Capture the cell that displays the provided text and extract its (X, Y) central coordinate. 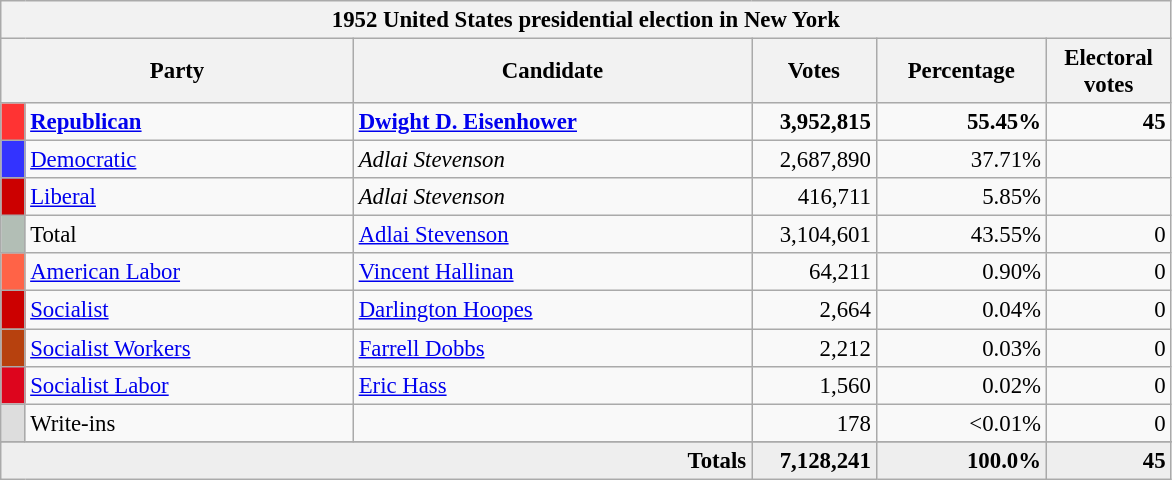
416,711 (814, 197)
3,952,815 (814, 122)
Percentage (961, 72)
Eric Hass (552, 385)
Socialist Workers (189, 348)
Darlington Hoopes (552, 310)
Electoral votes (1108, 72)
Votes (814, 72)
<0.01% (961, 423)
Republican (189, 122)
Party (178, 72)
5.85% (961, 197)
0.04% (961, 310)
55.45% (961, 122)
Totals (376, 460)
2,687,890 (814, 160)
Farrell Dobbs (552, 348)
1,560 (814, 385)
Liberal (189, 197)
0.02% (961, 385)
100.0% (961, 460)
3,104,601 (814, 235)
64,211 (814, 273)
Candidate (552, 72)
Dwight D. Eisenhower (552, 122)
Socialist (189, 310)
2,664 (814, 310)
Vincent Hallinan (552, 273)
0.03% (961, 348)
Total (189, 235)
2,212 (814, 348)
1952 United States presidential election in New York (586, 20)
0.90% (961, 273)
Socialist Labor (189, 385)
American Labor (189, 273)
Democratic (189, 160)
Write-ins (189, 423)
37.71% (961, 160)
178 (814, 423)
43.55% (961, 235)
7,128,241 (814, 460)
